Output the [X, Y] coordinate of the center of the cell containing the given text.  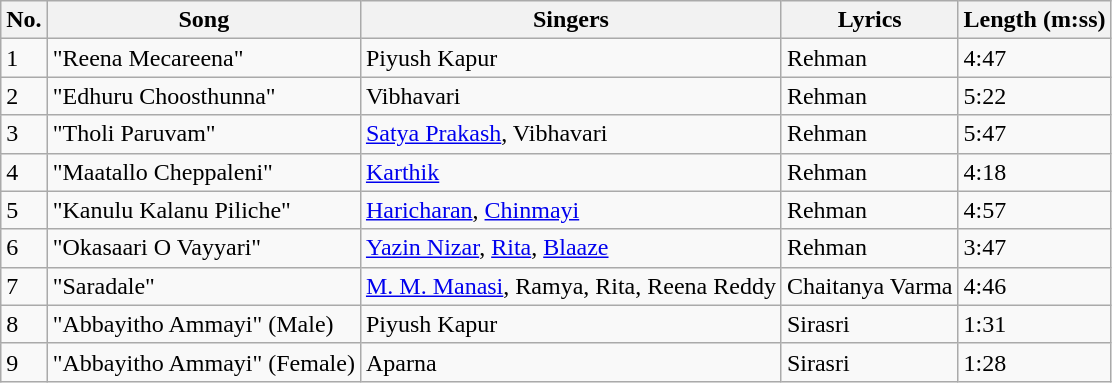
Chaitanya Varma [870, 286]
Lyrics [870, 20]
Satya Prakash, Vibhavari [570, 134]
1 [24, 58]
"Abbayitho Ammayi" (Female) [204, 362]
"Abbayitho Ammayi" (Male) [204, 324]
5:47 [1034, 134]
3 [24, 134]
4 [24, 172]
2 [24, 96]
"Kanulu Kalanu Piliche" [204, 210]
Length (m:ss) [1034, 20]
Song [204, 20]
7 [24, 286]
Aparna [570, 362]
M. M. Manasi, Ramya, Rita, Reena Reddy [570, 286]
"Reena Mecareena" [204, 58]
4:46 [1034, 286]
8 [24, 324]
"Okasaari O Vayyari" [204, 248]
4:57 [1034, 210]
4:18 [1034, 172]
"Edhuru Choosthunna" [204, 96]
Karthik [570, 172]
"Tholi Paruvam" [204, 134]
1:28 [1034, 362]
5 [24, 210]
1:31 [1034, 324]
"Maatallo Cheppaleni" [204, 172]
6 [24, 248]
4:47 [1034, 58]
No. [24, 20]
5:22 [1034, 96]
Vibhavari [570, 96]
3:47 [1034, 248]
9 [24, 362]
Yazin Nizar, Rita, Blaaze [570, 248]
Singers [570, 20]
Haricharan, Chinmayi [570, 210]
"Saradale" [204, 286]
